Provide the (x, y) coordinate of the cell's center where the given text is located.  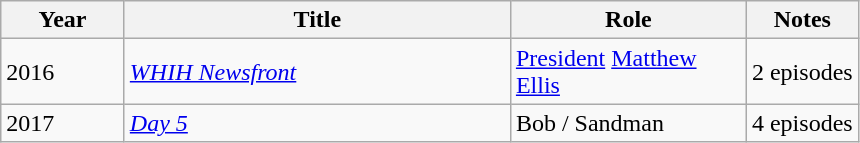
Role (628, 20)
Bob / Sandman (628, 123)
Notes (802, 20)
Day 5 (317, 123)
President Matthew Ellis (628, 72)
Year (63, 20)
4 episodes (802, 123)
WHIH Newsfront (317, 72)
2 episodes (802, 72)
2016 (63, 72)
2017 (63, 123)
Title (317, 20)
